Pinpoint the cell where the given text exists, returning its (X, Y) midpoint coordinate. 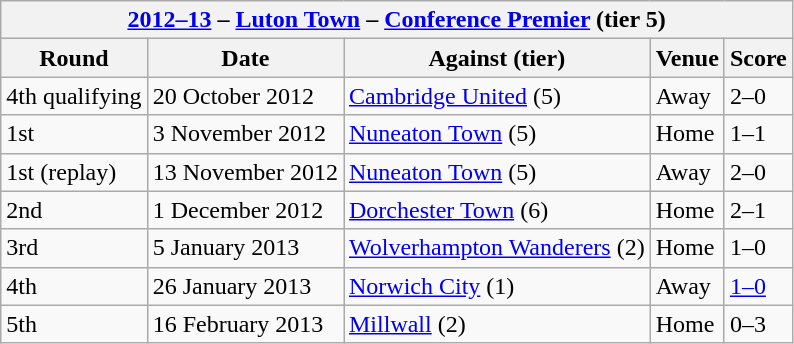
4th qualifying (74, 96)
Score (758, 58)
Venue (687, 58)
13 November 2012 (245, 172)
3rd (74, 248)
1–1 (758, 134)
16 February 2013 (245, 324)
0–3 (758, 324)
Millwall (2) (498, 324)
Dorchester Town (6) (498, 210)
2–1 (758, 210)
5th (74, 324)
2nd (74, 210)
Wolverhampton Wanderers (2) (498, 248)
Date (245, 58)
5 January 2013 (245, 248)
26 January 2013 (245, 286)
4th (74, 286)
3 November 2012 (245, 134)
Norwich City (1) (498, 286)
1st (74, 134)
Round (74, 58)
1 December 2012 (245, 210)
2012–13 – Luton Town – Conference Premier (tier 5) (397, 20)
Cambridge United (5) (498, 96)
Against (tier) (498, 58)
20 October 2012 (245, 96)
1st (replay) (74, 172)
